Pinpoint the cell where the given text exists, returning its (X, Y) midpoint coordinate. 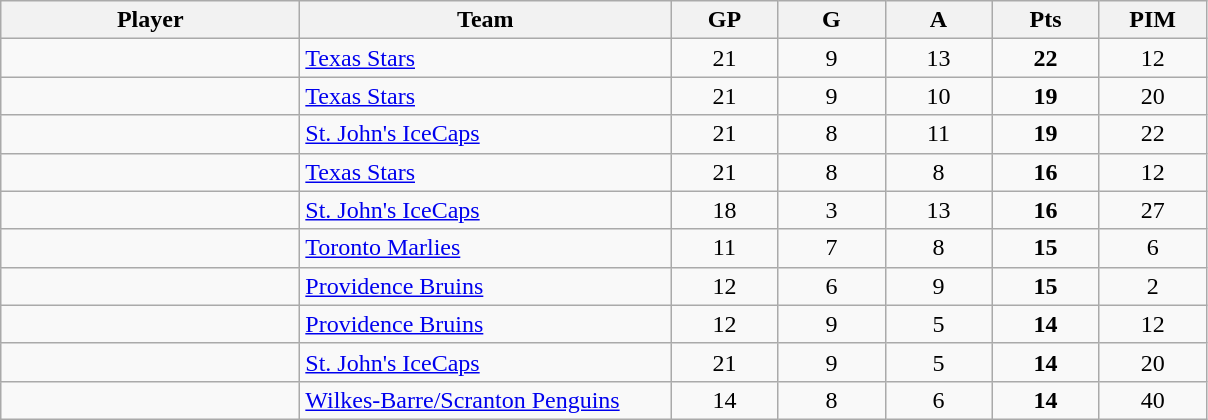
PIM (1152, 20)
G (832, 20)
A (938, 20)
Player (150, 20)
40 (1152, 400)
GP (724, 20)
Pts (1046, 20)
10 (938, 96)
2 (1152, 286)
Team (486, 20)
Toronto Marlies (486, 248)
Wilkes-Barre/Scranton Penguins (486, 400)
7 (832, 248)
27 (1152, 210)
18 (724, 210)
3 (832, 210)
